Provide the (x, y) coordinate of the cell's center where the given text is located.  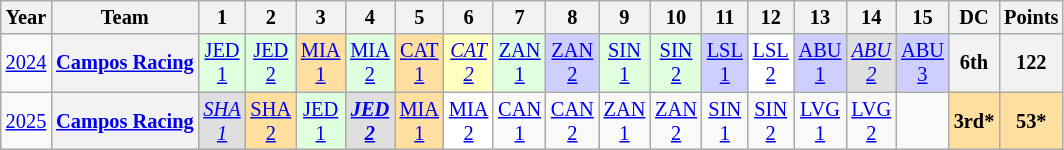
CAN1 (520, 121)
ABU1 (820, 63)
11 (725, 17)
ABU3 (922, 63)
Year (26, 17)
7 (520, 17)
Team (124, 17)
CAN2 (572, 121)
15 (922, 17)
Points (1031, 17)
2 (271, 17)
3rd* (974, 121)
9 (625, 17)
8 (572, 17)
2024 (26, 63)
12 (771, 17)
6th (974, 63)
LSL1 (725, 63)
3 (320, 17)
DC (974, 17)
2025 (26, 121)
13 (820, 17)
ABU2 (871, 63)
LVG2 (871, 121)
SHA2 (271, 121)
CAT1 (420, 63)
5 (420, 17)
53* (1031, 121)
CAT2 (468, 63)
14 (871, 17)
LVG1 (820, 121)
122 (1031, 63)
LSL2 (771, 63)
10 (676, 17)
6 (468, 17)
1 (222, 17)
4 (370, 17)
SHA1 (222, 121)
